Capture the cell that displays the provided text and extract its (X, Y) central coordinate. 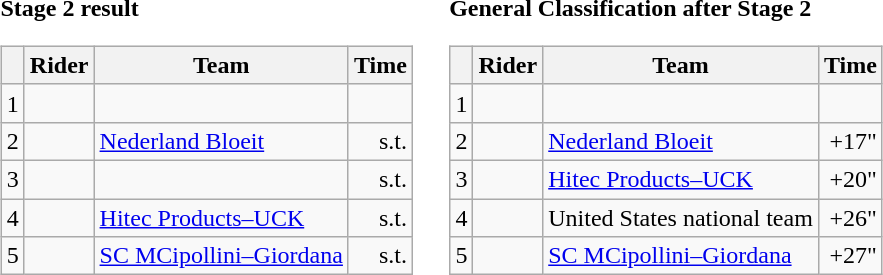
+17" (850, 141)
+20" (850, 179)
United States national team (681, 217)
+26" (850, 217)
+27" (850, 256)
